Detect which cell encompasses the target text, then output its (x, y) center coordinate. 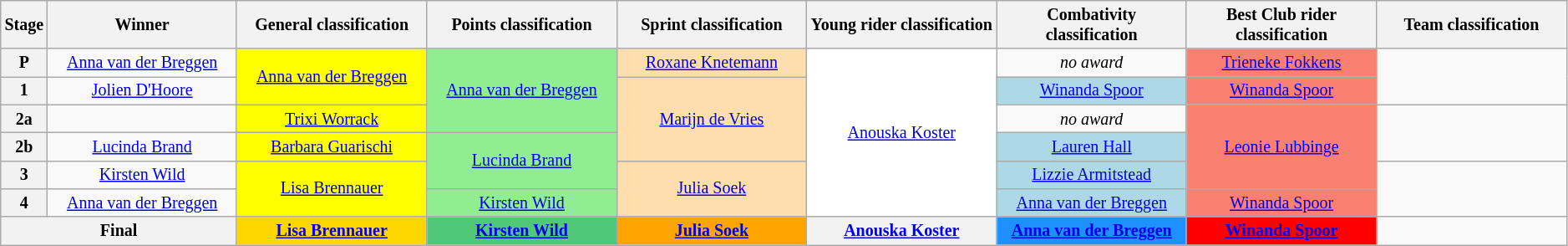
3 (24, 174)
Trixi Worrack (331, 119)
4 (24, 202)
Points classification (521, 25)
Lauren Hall (1091, 147)
Best Club rider classification (1281, 25)
P (24, 64)
1 (24, 90)
Team classification (1472, 25)
General classification (331, 25)
Combativity classification (1091, 25)
Trieneke Fokkens (1281, 64)
Young rider classification (902, 25)
Barbara Guarischi (331, 147)
Sprint classification (712, 25)
Marijn de Vries (712, 119)
2a (24, 119)
Lizzie Armitstead (1091, 174)
Leonie Lubbinge (1281, 146)
Jolien D'Hoore (142, 90)
Roxane Knetemann (712, 64)
Stage (24, 25)
Winner (142, 25)
Final (119, 231)
2b (24, 147)
